Detect which cell encompasses the target text, then output its (X, Y) center coordinate. 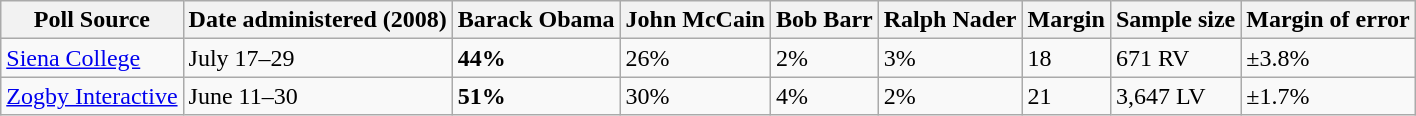
51% (536, 96)
±3.8% (1328, 58)
26% (695, 58)
John McCain (695, 20)
Margin (1066, 20)
Margin of error (1328, 20)
±1.7% (1328, 96)
3,647 LV (1175, 96)
3% (950, 58)
18 (1066, 58)
Barack Obama (536, 20)
4% (824, 96)
June 11–30 (318, 96)
Poll Source (92, 20)
44% (536, 58)
Zogby Interactive (92, 96)
671 RV (1175, 58)
Sample size (1175, 20)
Ralph Nader (950, 20)
July 17–29 (318, 58)
Siena College (92, 58)
Date administered (2008) (318, 20)
Bob Barr (824, 20)
21 (1066, 96)
30% (695, 96)
